From the cell containing the given text, extract its center point as [x, y] coordinate. 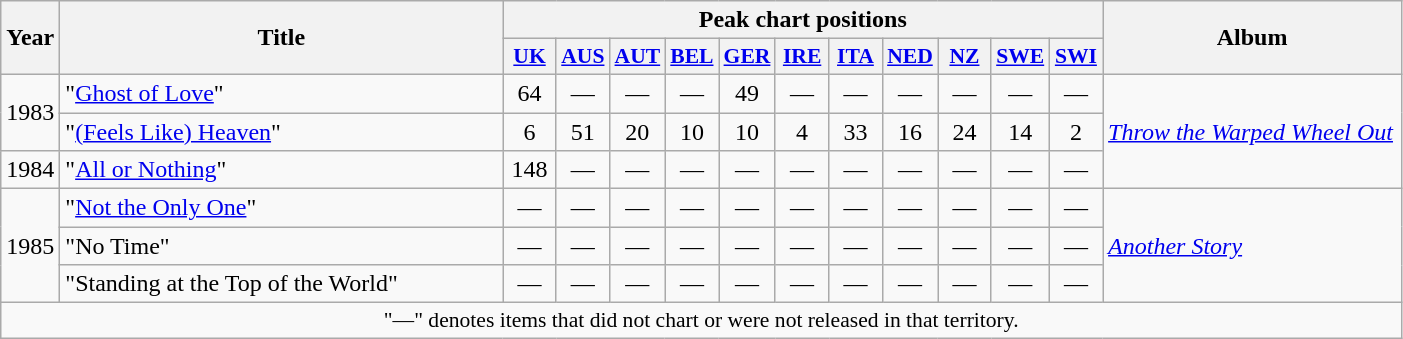
49 [748, 93]
BEL [692, 57]
Another Story [1252, 246]
"No Time" [282, 246]
Peak chart positions [803, 20]
NED [910, 57]
NZ [964, 57]
Title [282, 38]
1983 [30, 112]
"All or Nothing" [282, 170]
1984 [30, 170]
16 [910, 131]
"Not the Only One" [282, 208]
64 [530, 93]
GER [748, 57]
IRE [802, 57]
20 [638, 131]
UK [530, 57]
"Ghost of Love" [282, 93]
"Standing at the Top of the World" [282, 284]
SWI [1076, 57]
ITA [856, 57]
"(Feels Like) Heaven" [282, 131]
14 [1020, 131]
148 [530, 170]
AUT [638, 57]
SWE [1020, 57]
Throw the Warped Wheel Out [1252, 131]
AUS [582, 57]
4 [802, 131]
24 [964, 131]
1985 [30, 246]
"—" denotes items that did not chart or were not released in that territory. [702, 321]
Year [30, 38]
51 [582, 131]
6 [530, 131]
Album [1252, 38]
2 [1076, 131]
33 [856, 131]
